Search for the cell housing the specified text and yield its [x, y] center coordinate. 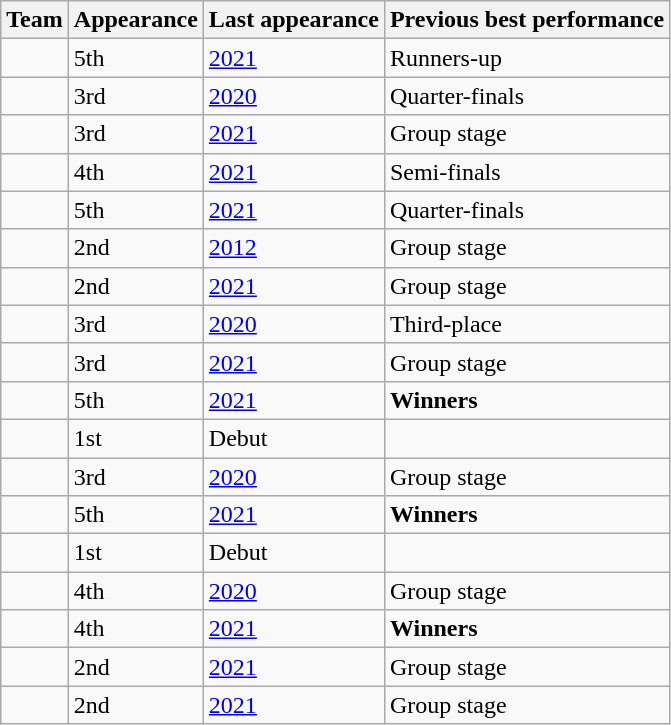
Last appearance [294, 20]
Third-place [526, 324]
Team [35, 20]
2012 [294, 248]
Runners-up [526, 58]
Previous best performance [526, 20]
Appearance [136, 20]
Semi-finals [526, 172]
